Detect which cell encompasses the target text, then output its (X, Y) center coordinate. 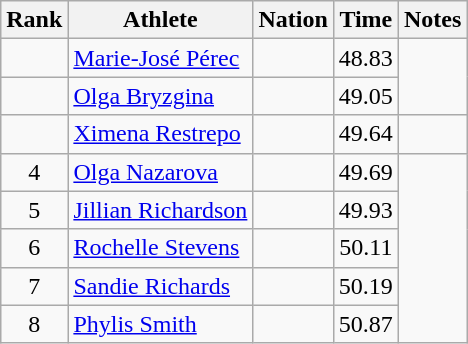
Sandie Richards (160, 286)
6 (34, 248)
49.93 (366, 210)
Jillian Richardson (160, 210)
Athlete (160, 20)
49.69 (366, 172)
8 (34, 324)
5 (34, 210)
Notes (432, 20)
50.87 (366, 324)
Time (366, 20)
Nation (293, 20)
Ximena Restrepo (160, 134)
49.64 (366, 134)
Rank (34, 20)
48.83 (366, 58)
50.11 (366, 248)
Marie-José Pérec (160, 58)
Rochelle Stevens (160, 248)
50.19 (366, 286)
Olga Bryzgina (160, 96)
Phylis Smith (160, 324)
4 (34, 172)
Olga Nazarova (160, 172)
49.05 (366, 96)
7 (34, 286)
